Locate the cell with the specified text and output its (X, Y) center coordinate. 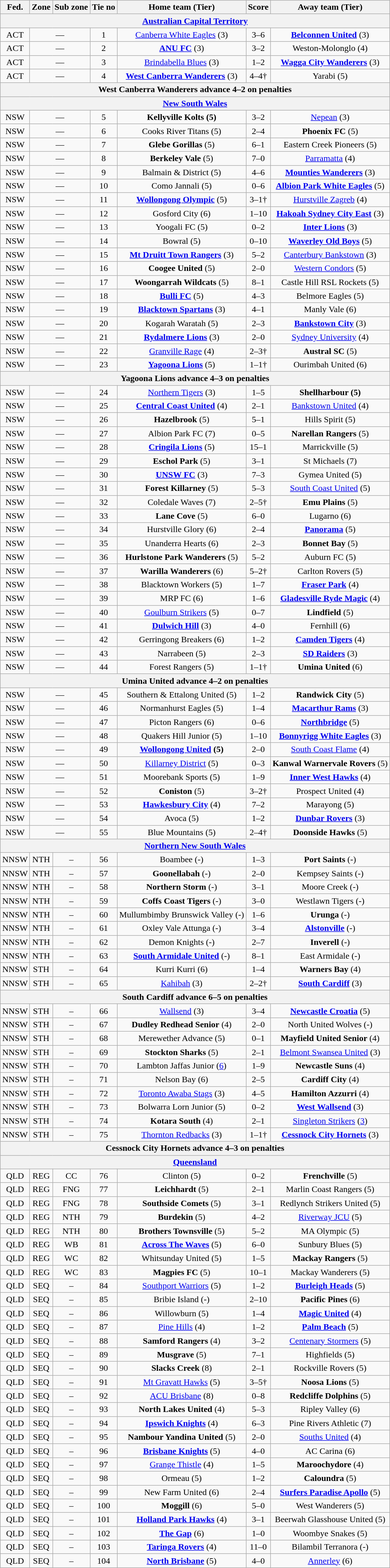
42 (103, 640)
2–4† (258, 832)
Waverley Old Boys (5) (330, 241)
Pine Rivers Athletic (7) (330, 1423)
1–0 (258, 1533)
59 (103, 901)
Nambour Yandina United (5) (182, 1437)
11 (103, 200)
Pine Hills (4) (182, 1327)
Hakoah Sydney City East (3) (330, 213)
94 (103, 1423)
South Coast United (5) (330, 488)
Hawkesbury City (4) (182, 804)
11–0 (258, 1547)
Cessnock City Hornets (3) (330, 1135)
1 (103, 35)
18 (103, 296)
25 (103, 406)
Newcastle Croatia (5) (330, 1011)
Burdekin (5) (182, 1217)
Panorama (5) (330, 530)
Bankstown United (4) (330, 406)
Forest Rangers (5) (182, 667)
Whitsunday United (5) (182, 1258)
65 (103, 983)
Burleigh Heads (5) (330, 1286)
WB (71, 1244)
33 (103, 516)
Toronto Awaba Stags (3) (182, 1093)
0–1 (258, 1038)
West Canberra Wanderers (3) (182, 76)
52 (103, 791)
70 (103, 1066)
CC (71, 1176)
0–8 (258, 1396)
22 (103, 351)
Gymea United (5) (330, 475)
77 (103, 1189)
103 (103, 1547)
2–7 (258, 942)
75 (103, 1135)
Score (258, 7)
Merewether Advance (5) (182, 1038)
47 (103, 722)
New Farm United (6) (182, 1492)
North United Wolves (-) (330, 1024)
Quakers Hill Junior (5) (182, 736)
Avoca (5) (182, 818)
3 (103, 62)
Eastern Creek Pioneers (5) (330, 144)
104 (103, 1561)
14 (103, 241)
Inverell (-) (330, 942)
New South Wales (195, 103)
West Wallsend (3) (330, 1107)
Brisbane Knights (5) (182, 1451)
South Cardiff (3) (330, 983)
Hurstville Zagreb (4) (330, 200)
Noosa Lions (5) (330, 1382)
Blacktown Spartans (3) (182, 310)
Moorebank Sports (5) (182, 777)
55 (103, 832)
34 (103, 530)
Nelson Bay (6) (182, 1080)
4–3 (258, 296)
Normanhurst Eagles (5) (182, 708)
38 (103, 584)
Yarabi (5) (330, 76)
71 (103, 1080)
64 (103, 969)
15 (103, 255)
27 (103, 433)
Weston-Molonglo (4) (330, 48)
Alstonville (-) (330, 928)
61 (103, 928)
North Lakes United (4) (182, 1409)
Mt Druitt Town Rangers (3) (182, 255)
Zone (41, 7)
Parramatta (4) (330, 158)
Doonside Hawks (5) (330, 832)
Sydney University (4) (330, 337)
Kahibah (3) (182, 983)
39 (103, 598)
Bankstown City (3) (330, 323)
Bribie Island (-) (182, 1300)
0–3 (258, 763)
Musgrave (5) (182, 1355)
Camden Tigers (4) (330, 640)
Willowburn (5) (182, 1313)
Frenchville (5) (330, 1176)
51 (103, 777)
2–5 (258, 1080)
3–1† (258, 200)
ACU Brisbane (8) (182, 1396)
90 (103, 1368)
6–3 (258, 1423)
Caloundra (5) (330, 1478)
Slacks Creek (8) (182, 1368)
3–2† (258, 791)
83 (103, 1272)
Palm Beach (5) (330, 1327)
91 (103, 1382)
5–0 (258, 1506)
Ipswich Knights (4) (182, 1423)
4–2 (258, 1217)
Dudley Redhead Senior (4) (182, 1024)
Brothers Townsville (5) (182, 1231)
Bolwarra Lorn Junior (5) (182, 1107)
19 (103, 310)
Bulli FC (5) (182, 296)
Riverway JCU (5) (330, 1217)
7–1 (258, 1355)
28 (103, 447)
Granville Rage (4) (182, 351)
West Wanderers (5) (330, 1506)
3–6 (258, 35)
Marayong (5) (330, 804)
Yoogali FC (5) (182, 227)
Gerringong Breakers (6) (182, 640)
Cooks River Titans (5) (182, 131)
Away team (Tier) (330, 7)
Coledale Waves (7) (182, 502)
23 (103, 364)
4–1 (258, 310)
Tie no (103, 7)
46 (103, 708)
101 (103, 1520)
Mullumbimby Brunswick Valley (-) (182, 915)
Mackay Wanderers (5) (330, 1272)
67 (103, 1024)
12 (103, 213)
Picton Rangers (6) (182, 722)
Southport Warriors (5) (182, 1286)
2–2† (258, 983)
Hamilton Azzurri (4) (330, 1093)
Redlynch Strikers United (5) (330, 1203)
99 (103, 1492)
Lambton Jaffas Junior (6) (182, 1066)
48 (103, 736)
Yagoona Lions advance 4–3 on penalties (195, 378)
Centenary Stormers (5) (330, 1341)
6–1 (258, 144)
Australian Capital Territory (195, 21)
Magic United (4) (330, 1313)
Maroochydore (4) (330, 1464)
Northbridge (5) (330, 722)
7–3 (258, 475)
0–10 (258, 241)
Mayfield United Senior (4) (330, 1038)
76 (103, 1176)
Cardiff City (4) (330, 1080)
49 (103, 750)
ANU FC (3) (182, 48)
Ripley Valley (6) (330, 1409)
Northern Storm (-) (182, 887)
10 (103, 186)
96 (103, 1451)
Gosford City (6) (182, 213)
AC Carina (6) (330, 1451)
East Armidale (-) (330, 956)
82 (103, 1258)
Grange Thistle (4) (182, 1464)
62 (103, 942)
Manly Vale (6) (330, 310)
Hurlstone Park Wanderers (5) (182, 557)
Bilambil Terranora (-) (330, 1547)
Macarthur Rams (3) (330, 708)
Narellan Rangers (5) (330, 433)
Dulwich Hill (3) (182, 626)
Leichhardt (5) (182, 1189)
Woombye Snakes (5) (330, 1533)
89 (103, 1355)
Rydalmere Lions (3) (182, 337)
4–5 (258, 1093)
Randwick City (5) (330, 695)
Warners Bay (4) (330, 969)
74 (103, 1121)
Blacktown Workers (5) (182, 584)
Marrickville (5) (330, 447)
1–3 (258, 860)
Coogee United (5) (182, 268)
Newcastle Suns (4) (330, 1066)
Thornton Redbacks (3) (182, 1135)
35 (103, 543)
Rockville Rovers (5) (330, 1368)
Belmore Eagles (5) (330, 296)
Austral SC (5) (330, 351)
Wallsend (3) (182, 1011)
5–2† (258, 571)
Brindabella Blues (3) (182, 62)
78 (103, 1203)
Eschol Park (5) (182, 461)
4–4† (258, 76)
Blue Mountains (5) (182, 832)
2–3† (258, 351)
7–0 (258, 158)
Hazelbrook (5) (182, 420)
95 (103, 1437)
Queensland (195, 1162)
Redcliffe Dolphins (5) (330, 1396)
Hills Spirit (5) (330, 420)
66 (103, 1011)
Fernhill (6) (330, 626)
4–6 (258, 172)
North Brisbane (5) (182, 1561)
Yagoona Lions (5) (182, 364)
Prospect United (4) (330, 791)
The Gap (6) (182, 1533)
Fed. (15, 7)
Mt Gravatt Hawks (5) (182, 1382)
36 (103, 557)
85 (103, 1300)
3–0 (258, 901)
68 (103, 1038)
10–1 (258, 1272)
54 (103, 818)
Goulburn Strikers (5) (182, 612)
South Armidale United (-) (182, 956)
Samford Rangers (4) (182, 1341)
98 (103, 1478)
Sub zone (71, 7)
West Canberra Wanderers advance 4–2 on penalties (195, 90)
Souths United (4) (330, 1437)
Emu Plains (5) (330, 502)
Belmont Swansea United (3) (330, 1052)
Forest Killarney (5) (182, 488)
0–5 (258, 433)
South Cardiff advance 6–5 on penalties (195, 997)
69 (103, 1052)
0–7 (258, 612)
Westlawn Tigers (-) (330, 901)
7 (103, 144)
Wollongong United (5) (182, 750)
Warilla Wanderers (6) (182, 571)
24 (103, 392)
Northern New South Wales (195, 846)
Phoenix FC (5) (330, 131)
13 (103, 227)
Holland Park Hawks (4) (182, 1520)
Stockton Sharks (5) (182, 1052)
88 (103, 1341)
Gladesville Ryde Magic (4) (330, 598)
29 (103, 461)
Surfers Paradise Apollo (5) (330, 1492)
Lugarno (6) (330, 516)
Albion Park FC (7) (182, 433)
Bonnyrigg White Eagles (3) (330, 736)
40 (103, 612)
Taringa Rovers (4) (182, 1547)
4 (103, 76)
Singleton Strikers (3) (330, 1121)
Shellharbour (5) (330, 392)
Marlin Coast Rangers (5) (330, 1189)
73 (103, 1107)
St Michaels (7) (330, 461)
Kurri Kurri (6) (182, 969)
Auburn FC (5) (330, 557)
92 (103, 1396)
6 (103, 131)
5–1 (258, 420)
Port Saints (-) (330, 860)
43 (103, 653)
57 (103, 873)
Berkeley Vale (5) (182, 158)
Beerwah Glasshouse United (5) (330, 1520)
17 (103, 282)
93 (103, 1409)
Coffs Coast Tigers (-) (182, 901)
Como Jannali (5) (182, 186)
Sunbury Blues (5) (330, 1244)
Ourimbah United (6) (330, 364)
Inner West Hawks (4) (330, 777)
Castle Hill RSL Rockets (5) (330, 282)
Highfields (5) (330, 1355)
79 (103, 1217)
Hurstville Glory (6) (182, 530)
Wollongong Olympic (5) (182, 200)
20 (103, 323)
Glebe Gorillas (5) (182, 144)
16 (103, 268)
2–5† (258, 502)
Nepean (3) (330, 117)
Home team (Tier) (182, 7)
Canterbury Bankstown (3) (330, 255)
100 (103, 1506)
Coniston (5) (182, 791)
Albion Park White Eagles (5) (330, 186)
15–1 (258, 447)
Kanwal Warnervale Rovers (5) (330, 763)
31 (103, 488)
1–7 (258, 584)
81 (103, 1244)
Moore Creek (-) (330, 887)
7–2 (258, 804)
21 (103, 337)
South Coast Flame (4) (330, 750)
Demon Knights (-) (182, 942)
Unanderra Hearts (6) (182, 543)
26 (103, 420)
Across The Waves (5) (182, 1244)
Kellyville Kolts (5) (182, 117)
3–5† (258, 1382)
MA Olympic (5) (330, 1231)
Southern & Ettalong United (5) (182, 695)
MRP FC (6) (182, 598)
84 (103, 1286)
72 (103, 1093)
Northern Tigers (3) (182, 392)
Umina United advance 4–2 on penalties (195, 681)
Carlton Rovers (5) (330, 571)
Mounties Wanderers (3) (330, 172)
Umina United (6) (330, 667)
Lindfield (5) (330, 612)
60 (103, 915)
Kogarah Waratah (5) (182, 323)
87 (103, 1327)
Inter Lions (3) (330, 227)
Lane Cove (5) (182, 516)
Clinton (5) (182, 1176)
9 (103, 172)
Cessnock City Hornets advance 4–3 on penalties (195, 1148)
41 (103, 626)
102 (103, 1533)
56 (103, 860)
Southside Comets (5) (182, 1203)
Goonellabah (-) (182, 873)
Pacific Pines (6) (330, 1300)
Balmain & District (5) (182, 172)
Canberra White Eagles (3) (182, 35)
Fraser Park (4) (330, 584)
Woongarrah Wildcats (5) (182, 282)
Cringila Lions (5) (182, 447)
50 (103, 763)
63 (103, 956)
45 (103, 695)
Wagga City Wanderers (3) (330, 62)
UNSW FC (3) (182, 475)
32 (103, 502)
86 (103, 1313)
8 (103, 158)
Bowral (5) (182, 241)
Kempsey Saints (-) (330, 873)
37 (103, 571)
97 (103, 1464)
2 (103, 48)
Moggill (6) (182, 1506)
30 (103, 475)
Western Condors (5) (330, 268)
2–10 (258, 1300)
Urunga (-) (330, 915)
80 (103, 1231)
Killarney District (5) (182, 763)
44 (103, 667)
Mackay Rangers (5) (330, 1258)
Belconnen United (3) (330, 35)
58 (103, 887)
Ormeau (5) (182, 1478)
Oxley Vale Attunga (-) (182, 928)
53 (103, 804)
Narrabeen (5) (182, 653)
Dunbar Rovers (3) (330, 818)
Boambee (-) (182, 860)
Annerley (6) (330, 1561)
SD Raiders (3) (330, 653)
5 (103, 117)
Magpies FC (5) (182, 1272)
Central Coast United (4) (182, 406)
Bonnet Bay (5) (330, 543)
Kotara South (4) (182, 1121)
